Return (x, y) of the center of cell containing provided text 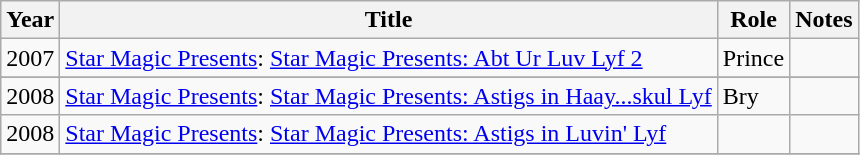
Year (30, 20)
Star Magic Presents: Star Magic Presents: Astigs in Luvin' Lyf (388, 134)
Star Magic Presents: Star Magic Presents: Astigs in Haay...skul Lyf (388, 96)
Prince (753, 58)
Bry (753, 96)
Title (388, 20)
Star Magic Presents: Star Magic Presents: Abt Ur Luv Lyf 2 (388, 58)
Notes (824, 20)
Role (753, 20)
2007 (30, 58)
